Scan for the cell matching the given text and deliver its [x, y] coordinate at center. 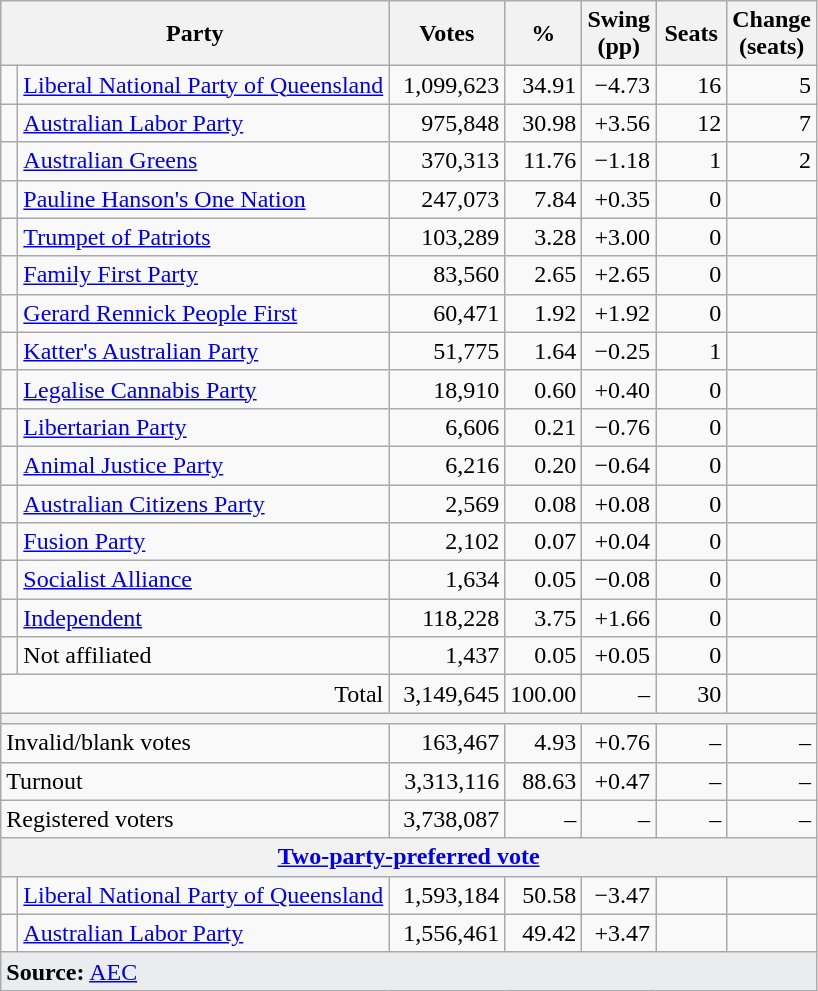
100.00 [544, 694]
2,569 [447, 503]
34.91 [544, 85]
118,228 [447, 618]
+0.40 [619, 389]
Libertarian Party [204, 427]
4.93 [544, 743]
−0.64 [619, 465]
2,102 [447, 542]
Swing (pp) [619, 34]
2 [772, 161]
1.64 [544, 351]
1.92 [544, 313]
Trumpet of Patriots [204, 237]
Votes [447, 34]
Seats [692, 34]
−0.25 [619, 351]
6,216 [447, 465]
16 [692, 85]
83,560 [447, 275]
Family First Party [204, 275]
1,437 [447, 656]
103,289 [447, 237]
Animal Justice Party [204, 465]
7 [772, 123]
+0.47 [619, 781]
Change (seats) [772, 34]
51,775 [447, 351]
+3.56 [619, 123]
Katter's Australian Party [204, 351]
Invalid/blank votes [195, 743]
+0.08 [619, 503]
Fusion Party [204, 542]
−0.76 [619, 427]
1,556,461 [447, 933]
Socialist Alliance [204, 580]
0.08 [544, 503]
50.58 [544, 895]
−4.73 [619, 85]
Two-party-preferred vote [409, 857]
11.76 [544, 161]
6,606 [447, 427]
Registered voters [195, 819]
2.65 [544, 275]
Not affiliated [204, 656]
−1.18 [619, 161]
% [544, 34]
12 [692, 123]
88.63 [544, 781]
+0.04 [619, 542]
370,313 [447, 161]
Turnout [195, 781]
3.28 [544, 237]
0.07 [544, 542]
Source: AEC [409, 971]
60,471 [447, 313]
+3.47 [619, 933]
975,848 [447, 123]
30 [692, 694]
0.20 [544, 465]
3,149,645 [447, 694]
163,467 [447, 743]
+3.00 [619, 237]
1,593,184 [447, 895]
18,910 [447, 389]
Gerard Rennick People First [204, 313]
Total [195, 694]
3.75 [544, 618]
Legalise Cannabis Party [204, 389]
0.60 [544, 389]
+2.65 [619, 275]
Party [195, 34]
+0.35 [619, 199]
49.42 [544, 933]
1,099,623 [447, 85]
Australian Citizens Party [204, 503]
Independent [204, 618]
3,738,087 [447, 819]
−3.47 [619, 895]
+0.05 [619, 656]
30.98 [544, 123]
7.84 [544, 199]
Australian Greens [204, 161]
+1.66 [619, 618]
247,073 [447, 199]
0.21 [544, 427]
+1.92 [619, 313]
−0.08 [619, 580]
5 [772, 85]
1,634 [447, 580]
+0.76 [619, 743]
3,313,116 [447, 781]
Pauline Hanson's One Nation [204, 199]
